Return [x, y] of the center of cell containing provided text 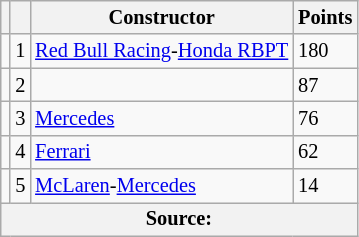
Source: [179, 219]
14 [325, 186]
1 [20, 51]
87 [325, 85]
McLaren-Mercedes [162, 186]
3 [20, 118]
Ferrari [162, 152]
4 [20, 152]
2 [20, 85]
Points [325, 17]
180 [325, 51]
Mercedes [162, 118]
Red Bull Racing-Honda RBPT [162, 51]
76 [325, 118]
5 [20, 186]
62 [325, 152]
Constructor [162, 17]
